Output the (X, Y) coordinate of the center of the cell containing the given text.  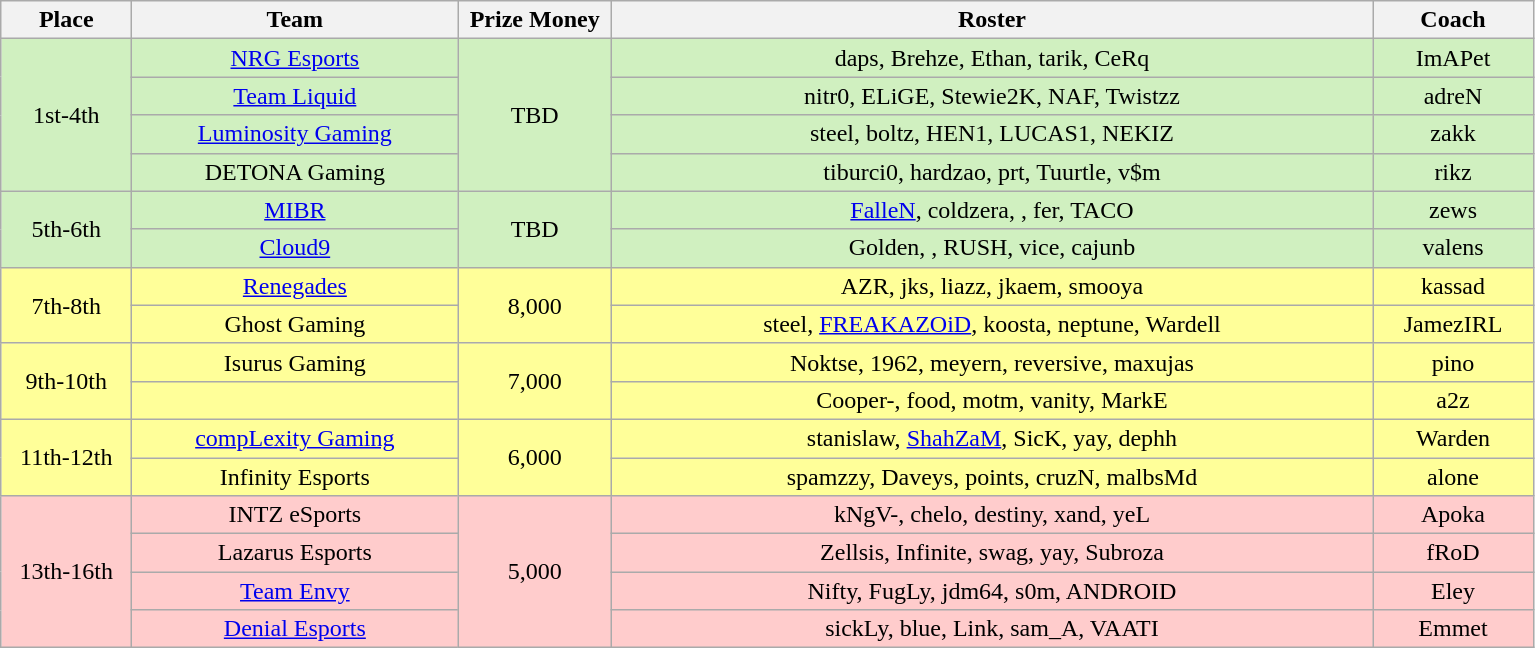
8,000 (535, 305)
stanislaw, ShahZaM, SicK, yay, dephh (992, 438)
Isurus Gaming (295, 362)
11th-12th (66, 457)
fRoD (1452, 553)
Zellsis, Infinite, swag, yay, Subroza (992, 553)
1st-4th (66, 115)
zakk (1452, 134)
steel, boltz, HEN1, LUCAS1, NEKIZ (992, 134)
Roster (992, 20)
alone (1452, 477)
Golden, , RUSH, vice, cajunb (992, 248)
FalleN, coldzera, , fer, TACO (992, 210)
INTZ eSports (295, 515)
kNgV-, chelo, destiny, xand, yeL (992, 515)
Ghost Gaming (295, 324)
MIBR (295, 210)
13th-16th (66, 572)
9th-10th (66, 381)
Cooper-, food, motm, vanity, MarkE (992, 400)
Team Liquid (295, 96)
JamezIRL (1452, 324)
7th-8th (66, 305)
Luminosity Gaming (295, 134)
spamzzy, Daveys, points, cruzN, malbsMd (992, 477)
rikz (1452, 172)
daps, Brehze, Ethan, tarik, CeRq (992, 58)
a2z (1452, 400)
Team (295, 20)
DETONA Gaming (295, 172)
Apoka (1452, 515)
ImAPet (1452, 58)
Coach (1452, 20)
sickLy, blue, Link, sam_A, VAATI (992, 629)
6,000 (535, 457)
valens (1452, 248)
5,000 (535, 572)
Place (66, 20)
adreN (1452, 96)
Noktse, 1962, meyern, reversive, maxujas (992, 362)
Lazarus Esports (295, 553)
nitr0, ELiGE, Stewie2K, NAF, Twistzz (992, 96)
Renegades (295, 286)
Eley (1452, 591)
5th-6th (66, 229)
pino (1452, 362)
NRG Esports (295, 58)
AZR, jks, liazz, jkaem, smooya (992, 286)
tiburci0, hardzao, prt, Tuurtle, v$m (992, 172)
Cloud9 (295, 248)
zews (1452, 210)
Warden (1452, 438)
Team Envy (295, 591)
Nifty, FugLy, jdm64, s0m, ANDROID (992, 591)
Denial Esports (295, 629)
kassad (1452, 286)
steel, FREAKAZOiD, koosta, neptune, Wardell (992, 324)
7,000 (535, 381)
Prize Money (535, 20)
Infinity Esports (295, 477)
Emmet (1452, 629)
compLexity Gaming (295, 438)
